Detect which cell encompasses the target text, then output its [X, Y] center coordinate. 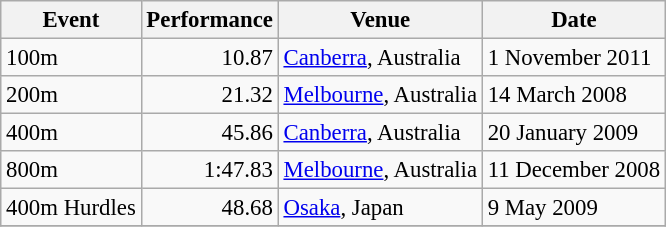
20 January 2009 [574, 133]
11 December 2008 [574, 170]
1:47.83 [210, 170]
21.32 [210, 95]
Osaka, Japan [380, 208]
45.86 [210, 133]
Date [574, 20]
1 November 2011 [574, 58]
9 May 2009 [574, 208]
10.87 [210, 58]
200m [71, 95]
400m [71, 133]
100m [71, 58]
Venue [380, 20]
400m Hurdles [71, 208]
14 March 2008 [574, 95]
48.68 [210, 208]
Event [71, 20]
800m [71, 170]
Performance [210, 20]
